From the cell containing the given text, extract its center point as (x, y) coordinate. 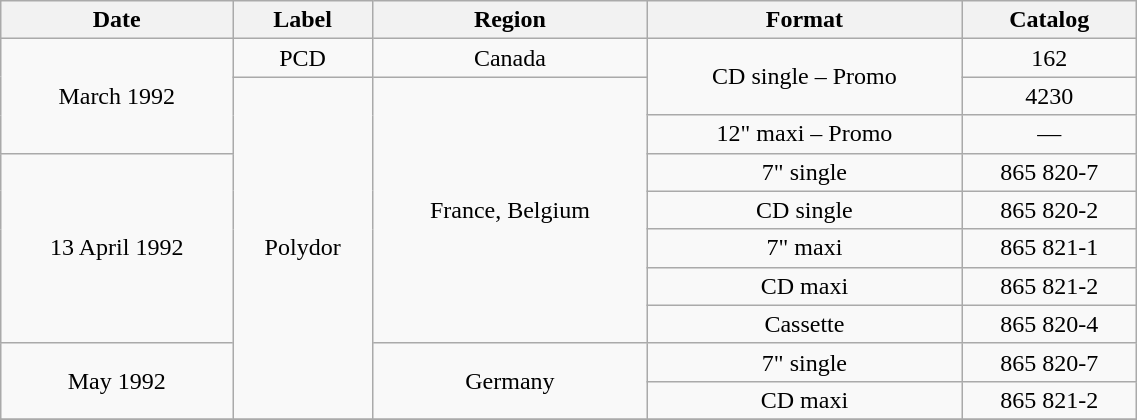
Region (510, 20)
13 April 1992 (117, 248)
12" maxi – Promo (804, 134)
France, Belgium (510, 210)
865 820-2 (1050, 210)
Label (303, 20)
162 (1050, 58)
4230 (1050, 96)
Polydor (303, 248)
Catalog (1050, 20)
March 1992 (117, 96)
CD single (804, 210)
Canada (510, 58)
865 820-4 (1050, 324)
Date (117, 20)
Cassette (804, 324)
Format (804, 20)
PCD (303, 58)
865 821-1 (1050, 248)
May 1992 (117, 381)
Germany (510, 381)
7" maxi (804, 248)
CD single – Promo (804, 77)
— (1050, 134)
